Pinpoint the cell where the given text exists, returning its (x, y) midpoint coordinate. 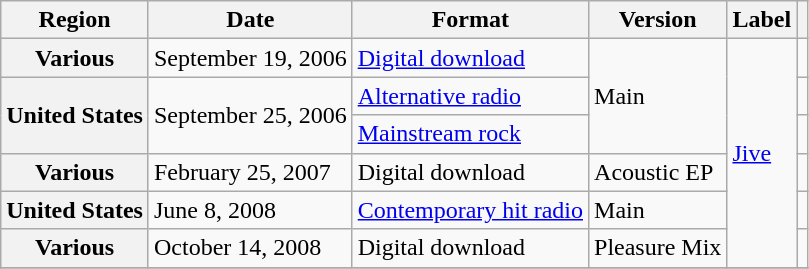
Label (762, 20)
Contemporary hit radio (470, 210)
June 8, 2008 (250, 210)
September 19, 2006 (250, 58)
October 14, 2008 (250, 248)
Version (658, 20)
Mainstream rock (470, 134)
September 25, 2006 (250, 115)
February 25, 2007 (250, 172)
Date (250, 20)
Pleasure Mix (658, 248)
Acoustic EP (658, 172)
Region (75, 20)
Format (470, 20)
Alternative radio (470, 96)
Jive (762, 153)
